Capture the cell that displays the provided text and extract its (X, Y) central coordinate. 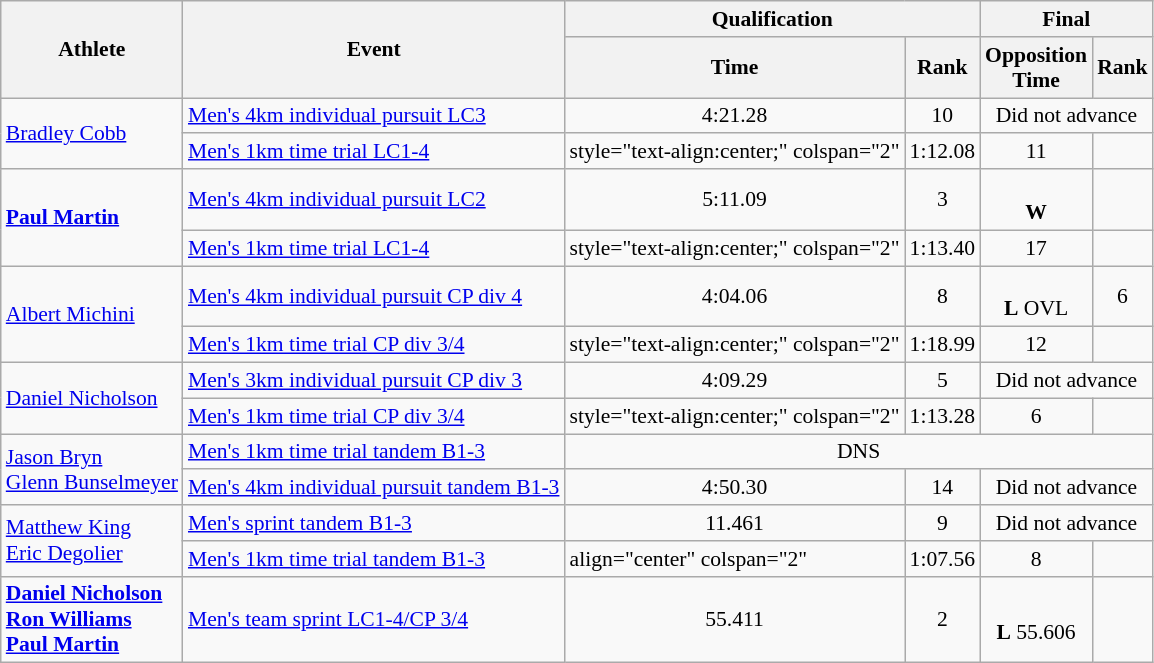
4:50.30 (734, 488)
17 (1036, 248)
12 (1036, 345)
4:04.06 (734, 296)
1:13.40 (942, 248)
2 (942, 620)
Men's 4km individual pursuit tandem B1-3 (374, 488)
align="center" colspan="2" (734, 559)
L OVL (1036, 296)
Men's 4km individual pursuit CP div 4 (374, 296)
L 55.606 (1036, 620)
1:12.08 (942, 152)
5 (942, 381)
Matthew King Eric Degolier (92, 540)
5:11.09 (734, 200)
Daniel Nicholson Ron Williams Paul Martin (92, 620)
11.461 (734, 523)
Albert Michini (92, 314)
Jason Bryn Glenn Bunselmeyer (92, 470)
3 (942, 200)
4:09.29 (734, 381)
Paul Martin (92, 218)
9 (942, 523)
14 (942, 488)
Qualification (772, 19)
W (1036, 200)
1:07.56 (942, 559)
OppositionTime (1036, 68)
Athlete (92, 50)
Time (734, 68)
Men's 4km individual pursuit LC2 (374, 200)
Men's 4km individual pursuit LC3 (374, 116)
Final (1066, 19)
1:18.99 (942, 345)
55.411 (734, 620)
1:13.28 (942, 416)
Daniel Nicholson (92, 398)
11 (1036, 152)
DNS (858, 452)
10 (942, 116)
Event (374, 50)
Men's team sprint LC1-4/CP 3/4 (374, 620)
4:21.28 (734, 116)
Men's sprint tandem B1-3 (374, 523)
Men's 3km individual pursuit CP div 3 (374, 381)
Bradley Cobb (92, 134)
